Determine the [x, y] coordinate at the center of the cell enclosing the given text.  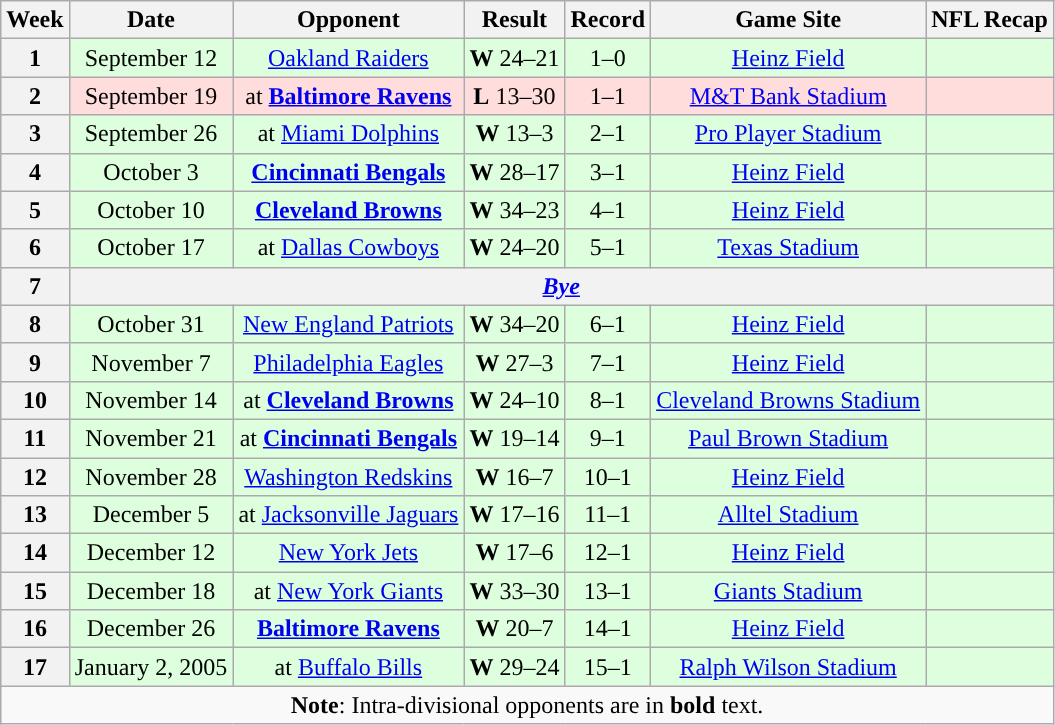
3–1 [608, 172]
7 [35, 286]
Cincinnati Bengals [348, 172]
at Cincinnati Bengals [348, 438]
10–1 [608, 477]
1 [35, 58]
Baltimore Ravens [348, 629]
Philadelphia Eagles [348, 362]
W 17–6 [514, 553]
Game Site [788, 20]
9–1 [608, 438]
W 19–14 [514, 438]
at Buffalo Bills [348, 667]
Week [35, 20]
W 24–21 [514, 58]
13 [35, 515]
1–1 [608, 96]
Record [608, 20]
October 17 [151, 248]
January 2, 2005 [151, 667]
2–1 [608, 134]
W 24–10 [514, 400]
October 31 [151, 324]
Note: Intra-divisional opponents are in bold text. [528, 705]
at Dallas Cowboys [348, 248]
M&T Bank Stadium [788, 96]
W 33–30 [514, 591]
December 18 [151, 591]
10 [35, 400]
W 16–7 [514, 477]
New York Jets [348, 553]
W 24–20 [514, 248]
Pro Player Stadium [788, 134]
W 29–24 [514, 667]
W 17–16 [514, 515]
September 12 [151, 58]
Ralph Wilson Stadium [788, 667]
11 [35, 438]
Opponent [348, 20]
October 10 [151, 210]
W 13–3 [514, 134]
Giants Stadium [788, 591]
Cleveland Browns Stadium [788, 400]
Alltel Stadium [788, 515]
Bye [561, 286]
2 [35, 96]
6–1 [608, 324]
8 [35, 324]
November 14 [151, 400]
7–1 [608, 362]
Oakland Raiders [348, 58]
5 [35, 210]
4 [35, 172]
Paul Brown Stadium [788, 438]
L 13–30 [514, 96]
W 34–23 [514, 210]
at Miami Dolphins [348, 134]
Cleveland Browns [348, 210]
NFL Recap [990, 20]
3 [35, 134]
September 26 [151, 134]
November 7 [151, 362]
14 [35, 553]
Washington Redskins [348, 477]
W 28–17 [514, 172]
Texas Stadium [788, 248]
at Cleveland Browns [348, 400]
13–1 [608, 591]
1–0 [608, 58]
at Baltimore Ravens [348, 96]
September 19 [151, 96]
Result [514, 20]
12–1 [608, 553]
New England Patriots [348, 324]
December 12 [151, 553]
12 [35, 477]
15 [35, 591]
9 [35, 362]
4–1 [608, 210]
5–1 [608, 248]
6 [35, 248]
14–1 [608, 629]
15–1 [608, 667]
W 20–7 [514, 629]
16 [35, 629]
at New York Giants [348, 591]
11–1 [608, 515]
Date [151, 20]
October 3 [151, 172]
November 28 [151, 477]
November 21 [151, 438]
December 5 [151, 515]
W 34–20 [514, 324]
W 27–3 [514, 362]
at Jacksonville Jaguars [348, 515]
17 [35, 667]
December 26 [151, 629]
8–1 [608, 400]
